Locate the cell with the specified text and output its (x, y) center coordinate. 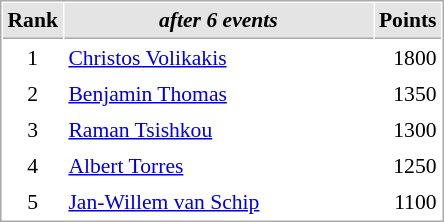
1 (32, 57)
Albert Torres (218, 165)
1350 (408, 93)
2 (32, 93)
Christos Volikakis (218, 57)
Rank (32, 21)
Points (408, 21)
1300 (408, 129)
1250 (408, 165)
4 (32, 165)
after 6 events (218, 21)
Raman Tsishkou (218, 129)
5 (32, 201)
1800 (408, 57)
Benjamin Thomas (218, 93)
3 (32, 129)
Jan-Willem van Schip (218, 201)
1100 (408, 201)
